Return (x, y) of the center of cell containing provided text 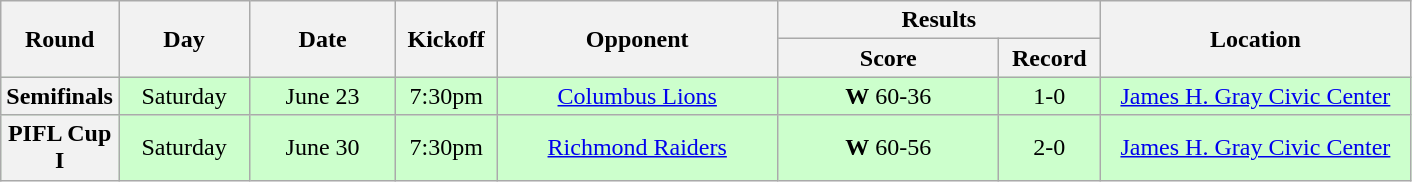
1-0 (1050, 96)
Record (1050, 58)
Location (1256, 39)
Kickoff (446, 39)
Results (939, 20)
Day (184, 39)
2-0 (1050, 148)
PIFL Cup I (60, 148)
Score (888, 58)
W 60-36 (888, 96)
Date (323, 39)
Semifinals (60, 96)
June 23 (323, 96)
Richmond Raiders (638, 148)
Round (60, 39)
Columbus Lions (638, 96)
June 30 (323, 148)
Opponent (638, 39)
W 60-56 (888, 148)
